From the cell containing the given text, extract its center point as [X, Y] coordinate. 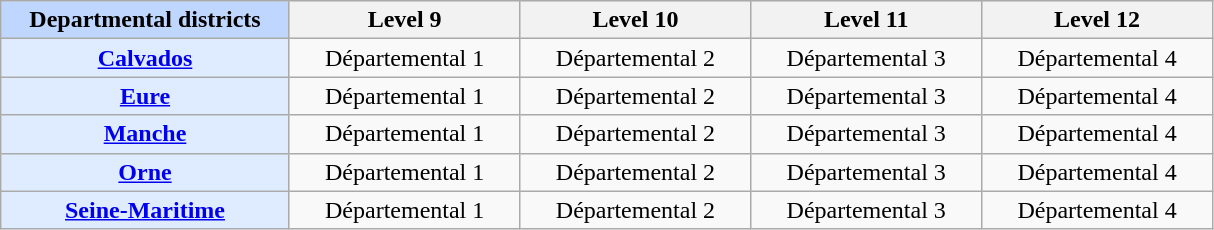
Level 9 [404, 20]
Level 10 [636, 20]
Manche [145, 134]
Calvados [145, 58]
Departmental districts [145, 20]
Level 11 [866, 20]
Eure [145, 96]
Level 12 [1098, 20]
Orne [145, 172]
Seine-Maritime [145, 210]
